Extract the (X, Y) coordinate from the center of the cell holding the provided text.  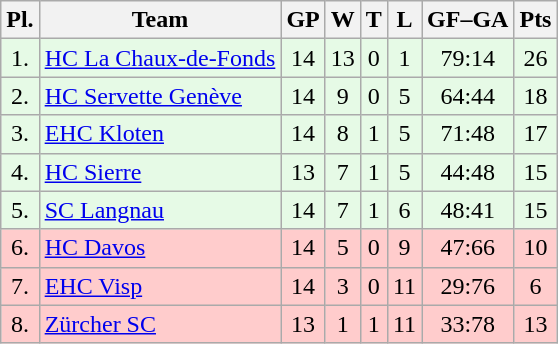
T (374, 20)
1. (20, 58)
Pts (536, 20)
W (342, 20)
HC Davos (160, 248)
L (404, 20)
47:66 (468, 248)
8. (20, 324)
Team (160, 20)
GP (303, 20)
17 (536, 134)
71:48 (468, 134)
6. (20, 248)
44:48 (468, 172)
64:44 (468, 96)
79:14 (468, 58)
7. (20, 286)
HC La Chaux-de-Fonds (160, 58)
SC Langnau (160, 210)
5. (20, 210)
2. (20, 96)
29:76 (468, 286)
EHC Visp (160, 286)
4. (20, 172)
3. (20, 134)
18 (536, 96)
8 (342, 134)
HC Servette Genève (160, 96)
Pl. (20, 20)
3 (342, 286)
Zürcher SC (160, 324)
GF–GA (468, 20)
10 (536, 248)
48:41 (468, 210)
EHC Kloten (160, 134)
HC Sierre (160, 172)
33:78 (468, 324)
26 (536, 58)
